Return the [X, Y] coordinate for the center point of the cell that contains the specified text.  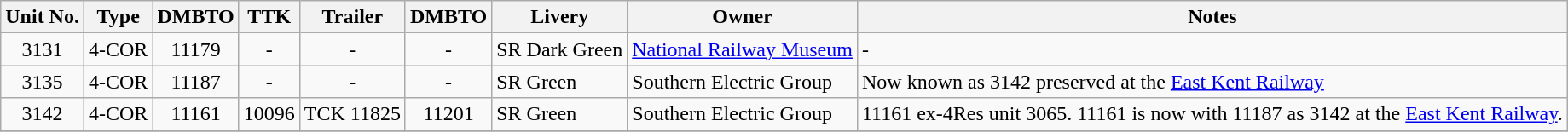
3135 [43, 82]
Livery [559, 17]
TCK 11825 [352, 114]
11161 [196, 114]
National Railway Museum [743, 49]
Trailer [352, 17]
Unit No. [43, 17]
11201 [448, 114]
Type [118, 17]
11161 ex-4Res unit 3065. 11161 is now with 11187 as 3142 at the East Kent Railway. [1212, 114]
TTK [269, 17]
3131 [43, 49]
Notes [1212, 17]
11179 [196, 49]
10096 [269, 114]
11187 [196, 82]
SR Dark Green [559, 49]
3142 [43, 114]
Now known as 3142 preserved at the East Kent Railway [1212, 82]
Owner [743, 17]
